Provide the [x, y] coordinate of the cell's center where the given text is located.  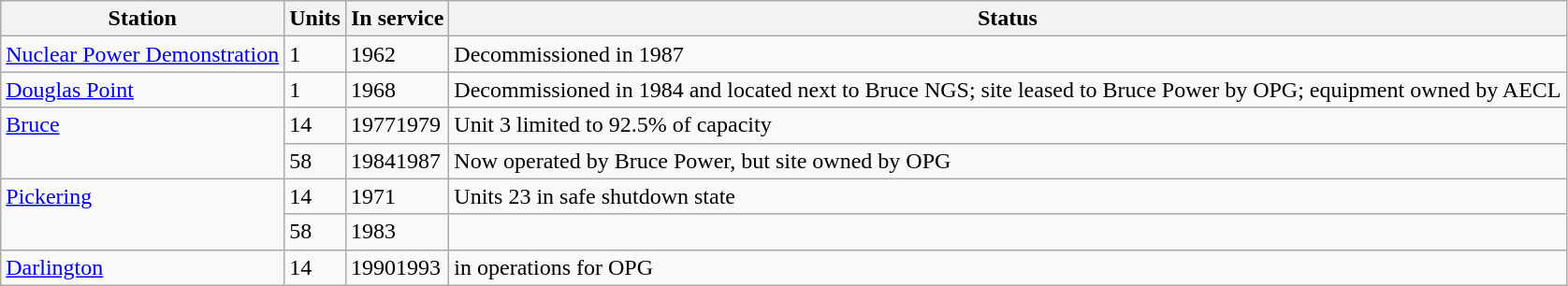
Nuclear Power Demonstration [142, 54]
Unit 3 limited to 92.5% of capacity [1008, 125]
Douglas Point [142, 90]
19841987 [397, 161]
1962 [397, 54]
in operations for OPG [1008, 267]
Decommissioned in 1984 and located next to Bruce NGS; site leased to Bruce Power by OPG; equipment owned by AECL [1008, 90]
In service [397, 19]
19771979 [397, 125]
Pickering [142, 214]
Units [315, 19]
Status [1008, 19]
1971 [397, 196]
Darlington [142, 267]
Units 23 in safe shutdown state [1008, 196]
Station [142, 19]
19901993 [397, 267]
Now operated by Bruce Power, but site owned by OPG [1008, 161]
1983 [397, 232]
Decommissioned in 1987 [1008, 54]
1968 [397, 90]
Bruce [142, 143]
